Search for the cell housing the specified text and yield its [X, Y] center coordinate. 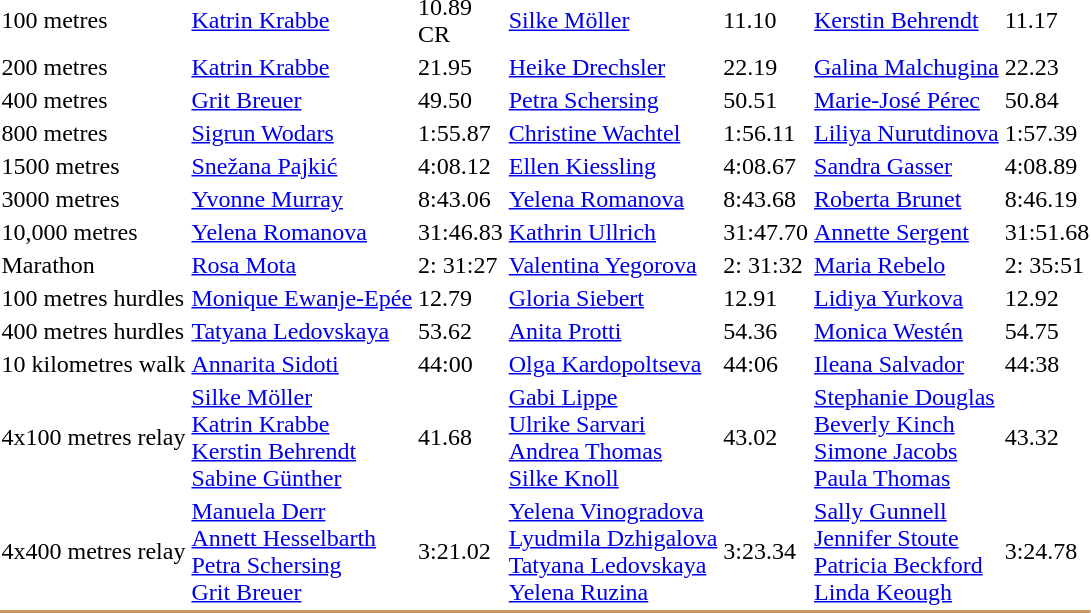
4x400 metres relay [94, 552]
10,000 metres [94, 232]
Roberta Brunet [907, 199]
54.36 [766, 331]
Galina Malchugina [907, 67]
4:08.89 [1047, 166]
800 metres [94, 133]
Sigrun Wodars [302, 133]
2: 31:27 [461, 265]
49.50 [461, 100]
Annarita Sidoti [302, 364]
Yelena VinogradovaLyudmila DzhigalovaTatyana LedovskayaYelena Ruzina [613, 552]
2: 35:51 [1047, 265]
4:08.12 [461, 166]
Annette Sergent [907, 232]
Snežana Pajkić [302, 166]
54.75 [1047, 331]
Sally GunnellJennifer StoutePatricia BeckfordLinda Keough [907, 552]
2: 31:32 [766, 265]
Stephanie DouglasBeverly KinchSimone JacobsPaula Thomas [907, 438]
Lidiya Yurkova [907, 298]
Manuela Derr Annett Hesselbarth Petra Schersing Grit Breuer [302, 552]
Monique Ewanje-Epée [302, 298]
50.51 [766, 100]
3:21.02 [461, 552]
Anita Protti [613, 331]
8:43.68 [766, 199]
Gabi LippeUlrike SarvariAndrea ThomasSilke Knoll [613, 438]
31:47.70 [766, 232]
1:55.87 [461, 133]
Ellen Kiessling [613, 166]
Katrin Krabbe [302, 67]
Olga Kardopoltseva [613, 364]
Gloria Siebert [613, 298]
21.95 [461, 67]
43.32 [1047, 438]
200 metres [94, 67]
22.19 [766, 67]
400 metres [94, 100]
Rosa Mota [302, 265]
43.02 [766, 438]
100 metres hurdles [94, 298]
Liliya Nurutdinova [907, 133]
Yvonne Murray [302, 199]
41.68 [461, 438]
4:08.67 [766, 166]
Tatyana Ledovskaya [302, 331]
1:56.11 [766, 133]
1500 metres [94, 166]
3:24.78 [1047, 552]
4x100 metres relay [94, 438]
44:06 [766, 364]
Petra Schersing [613, 100]
Sandra Gasser [907, 166]
Maria Rebelo [907, 265]
53.62 [461, 331]
Valentina Yegorova [613, 265]
31:51.68 [1047, 232]
Monica Westén [907, 331]
Ileana Salvador [907, 364]
8:43.06 [461, 199]
12.91 [766, 298]
44:00 [461, 364]
10 kilometres walk [94, 364]
31:46.83 [461, 232]
Heike Drechsler [613, 67]
12.79 [461, 298]
1:57.39 [1047, 133]
Christine Wachtel [613, 133]
Grit Breuer [302, 100]
12.92 [1047, 298]
3:23.34 [766, 552]
Marie-José Pérec [907, 100]
8:46.19 [1047, 199]
22.23 [1047, 67]
400 metres hurdles [94, 331]
3000 metres [94, 199]
Kathrin Ullrich [613, 232]
44:38 [1047, 364]
50.84 [1047, 100]
Silke MöllerKatrin KrabbeKerstin BehrendtSabine Günther [302, 438]
Marathon [94, 265]
